Determine the [x, y] coordinate at the center of the cell enclosing the given text.  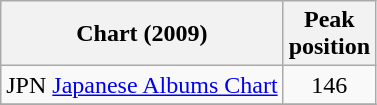
Peakposition [329, 34]
Chart (2009) [142, 34]
146 [329, 85]
JPN Japanese Albums Chart [142, 85]
